Return the [x, y] coordinate for the center point of the cell that contains the specified text.  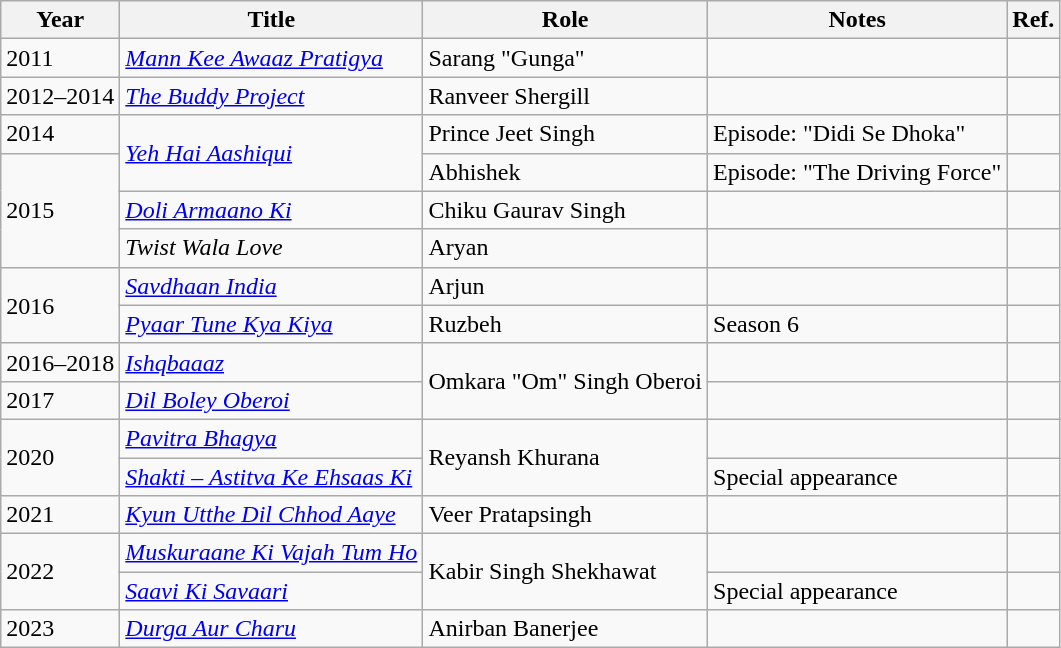
Ref. [1034, 20]
2016 [60, 305]
Dil Boley Oberoi [272, 400]
Prince Jeet Singh [566, 134]
Aryan [566, 248]
2016–2018 [60, 362]
Title [272, 20]
Twist Wala Love [272, 248]
Episode: "Didi Se Dhoka" [858, 134]
Season 6 [858, 324]
Notes [858, 20]
Shakti – Astitva Ke Ehsaas Ki [272, 477]
Omkara "Om" Singh Oberoi [566, 381]
2021 [60, 515]
Durga Aur Charu [272, 629]
Year [60, 20]
Saavi Ki Savaari [272, 591]
Episode: "The Driving Force" [858, 172]
Pavitra Bhagya [272, 438]
Anirban Banerjee [566, 629]
Sarang "Gunga" [566, 58]
Doli Armaano Ki [272, 210]
Chiku Gaurav Singh [566, 210]
Arjun [566, 286]
2015 [60, 210]
Ranveer Shergill [566, 96]
Ishqbaaaz [272, 362]
Abhishek [566, 172]
Yeh Hai Aashiqui [272, 153]
The Buddy Project [272, 96]
Savdhaan India [272, 286]
Kyun Utthe Dil Chhod Aaye [272, 515]
Mann Kee Awaaz Pratigya [272, 58]
2020 [60, 457]
2017 [60, 400]
Role [566, 20]
Reyansh Khurana [566, 457]
Muskuraane Ki Vajah Tum Ho [272, 553]
Pyaar Tune Kya Kiya [272, 324]
2023 [60, 629]
Kabir Singh Shekhawat [566, 572]
2011 [60, 58]
2014 [60, 134]
Ruzbeh [566, 324]
2022 [60, 572]
2012–2014 [60, 96]
Veer Pratapsingh [566, 515]
